Search for the cell housing the specified text and yield its (X, Y) center coordinate. 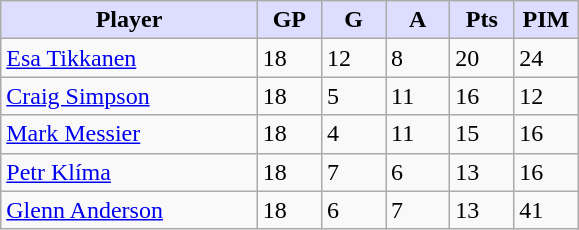
GP (289, 20)
Petr Klíma (130, 172)
8 (418, 58)
24 (546, 58)
Esa Tikkanen (130, 58)
41 (546, 210)
15 (482, 134)
Craig Simpson (130, 96)
Pts (482, 20)
A (418, 20)
20 (482, 58)
4 (353, 134)
Mark Messier (130, 134)
G (353, 20)
Player (130, 20)
Glenn Anderson (130, 210)
5 (353, 96)
PIM (546, 20)
